Provide the (x, y) coordinate of the cell's center where the given text is located.  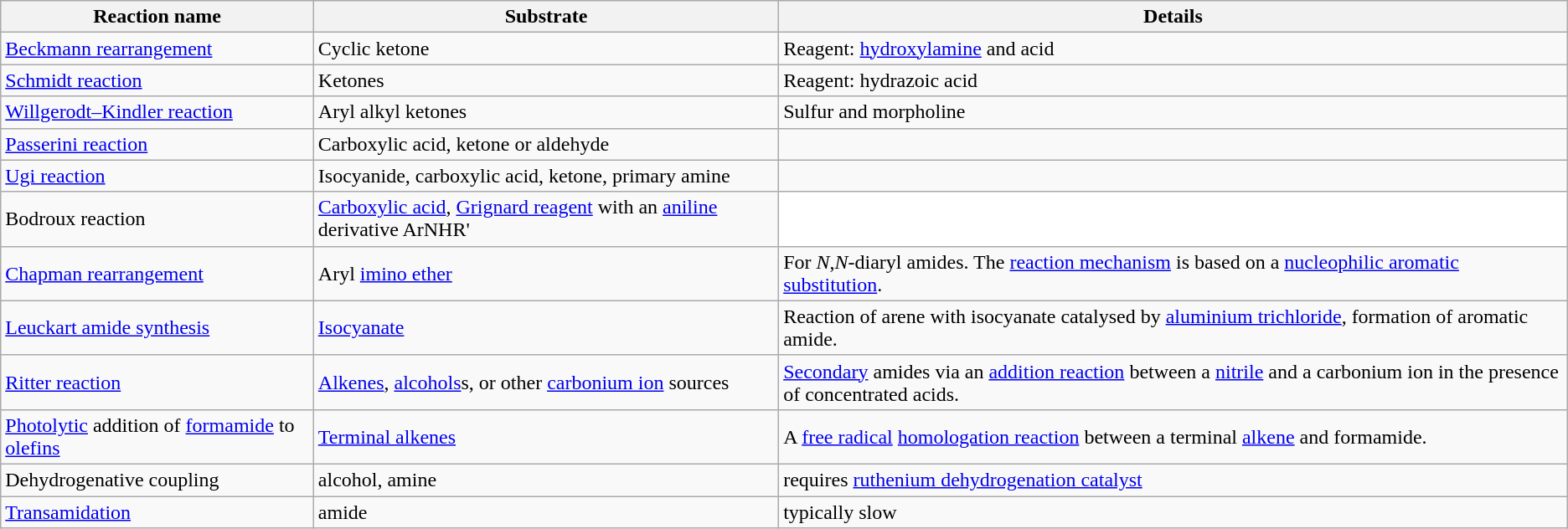
Leuckart amide synthesis (157, 328)
Carboxylic acid, Grignard reagent with an aniline derivative ArNHR' (546, 219)
Chapman rearrangement (157, 273)
Isocyanide, carboxylic acid, ketone, primary amine (546, 176)
Isocyanate (546, 328)
Dehydrogenative coupling (157, 480)
Beckmann rearrangement (157, 49)
For N,N-diaryl amides. The reaction mechanism is based on a nucleophilic aromatic substitution. (1173, 273)
Photolytic addition of formamide to olefins (157, 437)
Alkenes, alcoholss, or other carbonium ion sources (546, 382)
Willgerodt–Kindler reaction (157, 112)
typically slow (1173, 511)
Details (1173, 17)
amide (546, 511)
Ketones (546, 80)
Reaction name (157, 17)
Passerini reaction (157, 144)
requires ruthenium dehydrogenation catalyst (1173, 480)
Substrate (546, 17)
alcohol, amine (546, 480)
Schmidt reaction (157, 80)
Sulfur and morpholine (1173, 112)
Cyclic ketone (546, 49)
Reagent: hydroxylamine and acid (1173, 49)
Reaction of arene with isocyanate catalysed by aluminium trichloride, formation of aromatic amide. (1173, 328)
Terminal alkenes (546, 437)
Transamidation (157, 511)
Secondary amides via an addition reaction between a nitrile and a carbonium ion in the presence of concentrated acids. (1173, 382)
Aryl alkyl ketones (546, 112)
Bodroux reaction (157, 219)
Reagent: hydrazoic acid (1173, 80)
Ritter reaction (157, 382)
A free radical homologation reaction between a terminal alkene and formamide. (1173, 437)
Ugi reaction (157, 176)
Aryl imino ether (546, 273)
Carboxylic acid, ketone or aldehyde (546, 144)
